Determine the (x, y) coordinate at the center of the cell enclosing the given text.  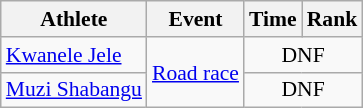
Event (196, 19)
Time (273, 19)
Road race (196, 72)
Rank (332, 19)
Athlete (74, 19)
Kwanele Jele (74, 55)
Muzi Shabangu (74, 90)
